From the cell containing the given text, extract its center point as (x, y) coordinate. 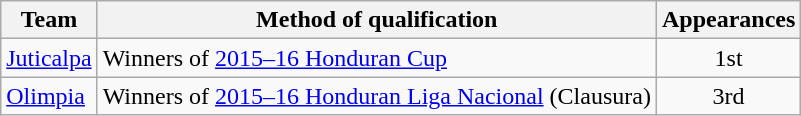
Winners of 2015–16 Honduran Liga Nacional (Clausura) (376, 96)
Olimpia (49, 96)
Method of qualification (376, 20)
Winners of 2015–16 Honduran Cup (376, 58)
3rd (728, 96)
Team (49, 20)
Appearances (728, 20)
Juticalpa (49, 58)
1st (728, 58)
